Return the (X, Y) coordinate for the center point of the cell that contains the specified text.  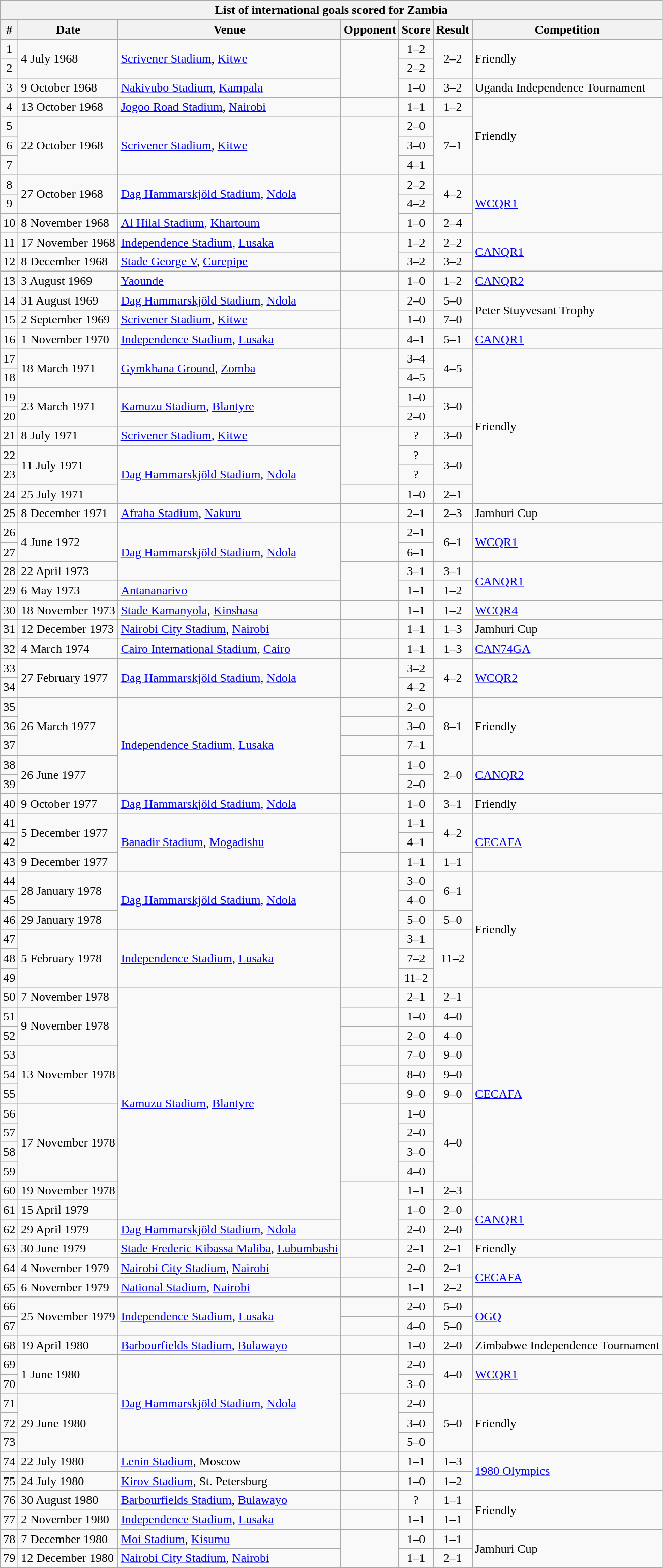
54 (9, 1074)
22 July 1980 (68, 1461)
1 November 1970 (68, 339)
Stade George V, Curepipe (229, 262)
8–0 (416, 1074)
53 (9, 1055)
8 December 1971 (68, 513)
28 January 1978 (68, 891)
19 (9, 397)
Venue (229, 29)
Kirov Stadium, St. Petersburg (229, 1481)
Nakivubo Stadium, Kampala (229, 87)
34 (9, 687)
38 (9, 765)
Uganda Independence Tournament (567, 87)
Stade Kamanyola, Kinshasa (229, 610)
8 July 1971 (68, 436)
23 March 1971 (68, 407)
22 (9, 455)
13 October 1968 (68, 107)
5 December 1977 (68, 832)
58 (9, 1152)
Zimbabwe Independence Tournament (567, 1345)
8 December 1968 (68, 262)
48 (9, 958)
3 August 1969 (68, 281)
50 (9, 997)
26 (9, 532)
30 (9, 610)
8–1 (453, 726)
41 (9, 823)
Moi Stadium, Kisumu (229, 1539)
4 November 1979 (68, 1268)
19 April 1980 (68, 1345)
Lenin Stadium, Moscow (229, 1461)
29 January 1978 (68, 920)
26 March 1977 (68, 726)
51 (9, 1016)
59 (9, 1171)
45 (9, 900)
5–1 (453, 339)
4 March 1974 (68, 649)
16 (9, 339)
Afraha Stadium, Nakuru (229, 513)
18 March 1971 (68, 368)
70 (9, 1384)
68 (9, 1345)
Banadir Stadium, Mogadishu (229, 842)
7 December 1980 (68, 1539)
4 (9, 107)
11 July 1971 (68, 465)
23 (9, 474)
27 (9, 552)
64 (9, 1268)
29 April 1979 (68, 1229)
36 (9, 726)
Jogoo Road Stadium, Nairobi (229, 107)
11 (9, 243)
6 May 1973 (68, 591)
31 (9, 629)
List of international goals scored for Zambia (331, 10)
17 (9, 358)
46 (9, 920)
8 (9, 184)
33 (9, 668)
24 July 1980 (68, 1481)
40 (9, 803)
72 (9, 1423)
# (9, 29)
32 (9, 649)
9 November 1978 (68, 1026)
Opponent (370, 29)
Competition (567, 29)
43 (9, 862)
13 (9, 281)
17 November 1968 (68, 243)
15 (9, 320)
29 June 1980 (68, 1423)
OGQ (567, 1316)
18 November 1973 (68, 610)
69 (9, 1365)
25 July 1971 (68, 494)
77 (9, 1520)
61 (9, 1210)
7 November 1978 (68, 997)
12 December 1980 (68, 1558)
3–4 (416, 358)
17 November 1978 (68, 1142)
National Stadium, Nairobi (229, 1287)
42 (9, 842)
35 (9, 707)
Result (453, 29)
73 (9, 1442)
9 December 1977 (68, 862)
Cairo International Stadium, Cairo (229, 649)
74 (9, 1461)
Stade Frederic Kibassa Maliba, Lubumbashi (229, 1249)
18 (9, 378)
CAN74GA (567, 649)
20 (9, 416)
29 (9, 591)
27 October 1968 (68, 194)
24 (9, 494)
56 (9, 1113)
65 (9, 1287)
31 August 1969 (68, 300)
8 November 1968 (68, 223)
67 (9, 1326)
22 October 1968 (68, 145)
1980 Olympics (567, 1471)
14 (9, 300)
9 October 1968 (68, 87)
2 September 1969 (68, 320)
7 (9, 165)
10 (9, 223)
79 (9, 1558)
1 (9, 49)
25 (9, 513)
28 (9, 571)
55 (9, 1094)
Peter Stuyvesant Trophy (567, 310)
26 June 1977 (68, 774)
52 (9, 1036)
37 (9, 745)
5 (9, 126)
9 October 1977 (68, 803)
Score (416, 29)
44 (9, 881)
Antananarivo (229, 591)
2–4 (453, 223)
76 (9, 1500)
25 November 1979 (68, 1316)
9 (9, 203)
30 August 1980 (68, 1500)
WCQR2 (567, 678)
75 (9, 1481)
63 (9, 1249)
2 November 1980 (68, 1520)
39 (9, 784)
57 (9, 1132)
7–2 (416, 958)
1 June 1980 (68, 1374)
49 (9, 978)
21 (9, 436)
WCQR4 (567, 610)
Date (68, 29)
12 (9, 262)
4 June 1972 (68, 542)
15 April 1979 (68, 1210)
Al Hilal Stadium, Khartoum (229, 223)
78 (9, 1539)
Gymkhana Ground, Zomba (229, 368)
6 (9, 145)
22 April 1973 (68, 571)
30 June 1979 (68, 1249)
71 (9, 1403)
19 November 1978 (68, 1191)
47 (9, 939)
13 November 1978 (68, 1074)
4 July 1968 (68, 58)
2 (9, 68)
66 (9, 1307)
Yaounde (229, 281)
3 (9, 87)
60 (9, 1191)
27 February 1977 (68, 678)
62 (9, 1229)
6 November 1979 (68, 1287)
5 February 1978 (68, 958)
12 December 1973 (68, 629)
